Provide the [X, Y] coordinate of the cell's center where the given text is located.  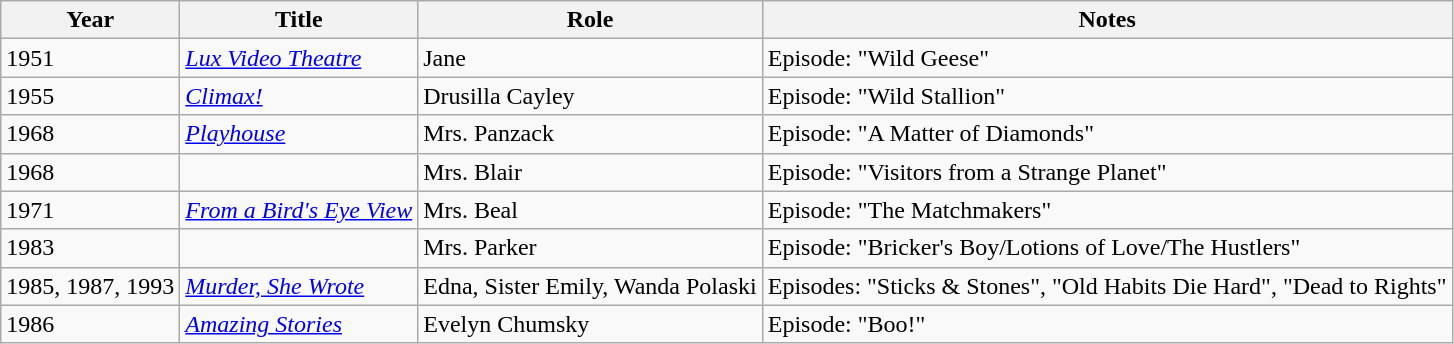
Murder, She Wrote [299, 286]
Episode: "Wild Stallion" [1107, 96]
Lux Video Theatre [299, 58]
Title [299, 20]
1955 [90, 96]
Climax! [299, 96]
Episode: "Bricker's Boy/Lotions of Love/The Hustlers" [1107, 248]
1971 [90, 210]
Role [590, 20]
Drusilla Cayley [590, 96]
1985, 1987, 1993 [90, 286]
Episodes: "Sticks & Stones", "Old Habits Die Hard", "Dead to Rights" [1107, 286]
Episode: "Visitors from a Strange Planet" [1107, 172]
Year [90, 20]
1986 [90, 324]
Amazing Stories [299, 324]
Episode: "Boo!" [1107, 324]
From a Bird's Eye View [299, 210]
Notes [1107, 20]
Mrs. Blair [590, 172]
Mrs. Panzack [590, 134]
Edna, Sister Emily, Wanda Polaski [590, 286]
Episode: "A Matter of Diamonds" [1107, 134]
Jane [590, 58]
1983 [90, 248]
Mrs. Parker [590, 248]
1951 [90, 58]
Episode: "The Matchmakers" [1107, 210]
Evelyn Chumsky [590, 324]
Episode: "Wild Geese" [1107, 58]
Playhouse [299, 134]
Mrs. Beal [590, 210]
